Detect which cell encompasses the target text, then output its [X, Y] center coordinate. 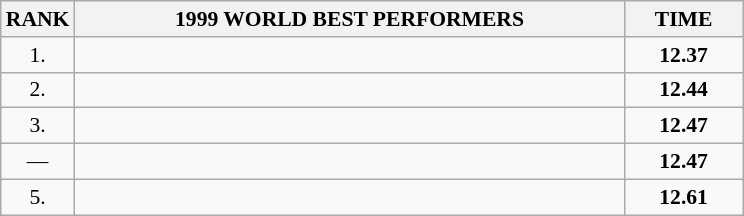
1. [38, 55]
2. [38, 90]
— [38, 162]
12.61 [684, 197]
TIME [684, 19]
1999 WORLD BEST PERFORMERS [349, 19]
5. [38, 197]
12.44 [684, 90]
RANK [38, 19]
3. [38, 126]
12.37 [684, 55]
